Identify which cell holds the provided text, then report its [X, Y] central coordinate. 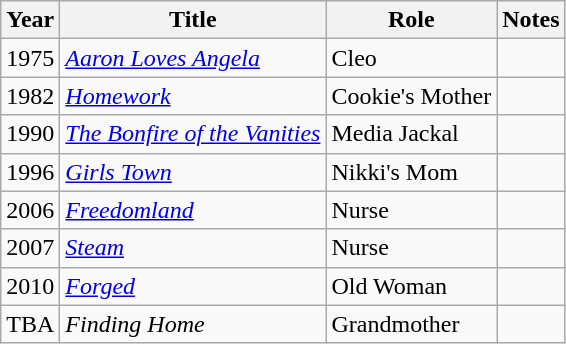
Media Jackal [412, 134]
2007 [30, 248]
Freedomland [193, 210]
Aaron Loves Angela [193, 58]
Finding Home [193, 324]
TBA [30, 324]
Nikki's Mom [412, 172]
Girls Town [193, 172]
Forged [193, 286]
The Bonfire of the Vanities [193, 134]
Cookie's Mother [412, 96]
2010 [30, 286]
Homework [193, 96]
Year [30, 20]
2006 [30, 210]
Grandmother [412, 324]
Cleo [412, 58]
Title [193, 20]
Old Woman [412, 286]
1996 [30, 172]
Role [412, 20]
Notes [531, 20]
1990 [30, 134]
1982 [30, 96]
1975 [30, 58]
Steam [193, 248]
